Scan for the cell matching the given text and deliver its (X, Y) coordinate at center. 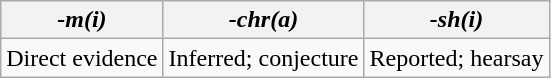
Direct evidence (82, 58)
Reported; hearsay (456, 58)
-m(i) (82, 20)
-chr(a) (264, 20)
-sh(i) (456, 20)
Inferred; conjecture (264, 58)
